Identify which cell holds the provided text, then report its [X, Y] central coordinate. 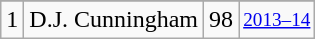
98 [222, 20]
D.J. Cunningham [114, 20]
2013–14 [277, 20]
1 [12, 20]
